Capture the cell that displays the provided text and extract its (X, Y) central coordinate. 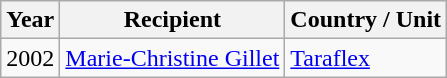
Recipient (172, 20)
Marie-Christine Gillet (172, 58)
Year (30, 20)
Country / Unit (366, 20)
2002 (30, 58)
Taraflex (366, 58)
